Identify which cell holds the provided text, then report its [x, y] central coordinate. 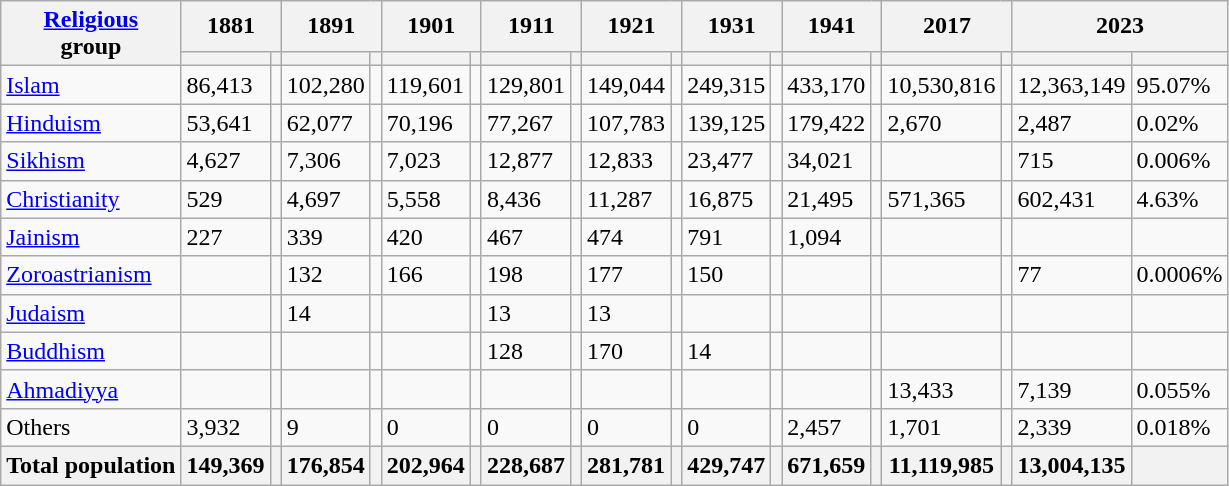
77 [1072, 275]
7,139 [1072, 389]
Judaism [91, 313]
Others [91, 427]
11,119,985 [942, 465]
1901 [431, 26]
9 [326, 427]
62,077 [326, 123]
107,783 [626, 123]
Zoroastrianism [91, 275]
4.63% [1180, 199]
Jainism [91, 237]
198 [526, 275]
1941 [832, 26]
95.07% [1180, 85]
86,413 [226, 85]
420 [426, 237]
249,315 [726, 85]
1891 [331, 26]
571,365 [942, 199]
150 [726, 275]
34,021 [826, 161]
1,094 [826, 237]
Ahmadiyya [91, 389]
281,781 [626, 465]
128 [526, 351]
10,530,816 [942, 85]
2,487 [1072, 123]
1931 [732, 26]
7,306 [326, 161]
2,670 [942, 123]
119,601 [426, 85]
5,558 [426, 199]
Hinduism [91, 123]
53,641 [226, 123]
149,044 [626, 85]
2023 [1120, 26]
Total population [91, 465]
4,627 [226, 161]
1881 [231, 26]
11,287 [626, 199]
8,436 [526, 199]
202,964 [426, 465]
70,196 [426, 123]
132 [326, 275]
339 [326, 237]
149,369 [226, 465]
12,833 [626, 161]
170 [626, 351]
467 [526, 237]
Christianity [91, 199]
177 [626, 275]
1921 [632, 26]
227 [226, 237]
0.02% [1180, 123]
0.055% [1180, 389]
12,363,149 [1072, 85]
0.0006% [1180, 275]
166 [426, 275]
21,495 [826, 199]
2,339 [1072, 427]
715 [1072, 161]
23,477 [726, 161]
129,801 [526, 85]
1911 [531, 26]
Sikhism [91, 161]
102,280 [326, 85]
Islam [91, 85]
13,433 [942, 389]
433,170 [826, 85]
2,457 [826, 427]
4,697 [326, 199]
474 [626, 237]
228,687 [526, 465]
13,004,135 [1072, 465]
2017 [947, 26]
671,659 [826, 465]
602,431 [1072, 199]
0.006% [1180, 161]
77,267 [526, 123]
176,854 [326, 465]
7,023 [426, 161]
12,877 [526, 161]
1,701 [942, 427]
139,125 [726, 123]
429,747 [726, 465]
Religiousgroup [91, 34]
791 [726, 237]
Buddhism [91, 351]
179,422 [826, 123]
3,932 [226, 427]
0.018% [1180, 427]
529 [226, 199]
16,875 [726, 199]
